Provide the (x, y) coordinate of the cell's center where the given text is located.  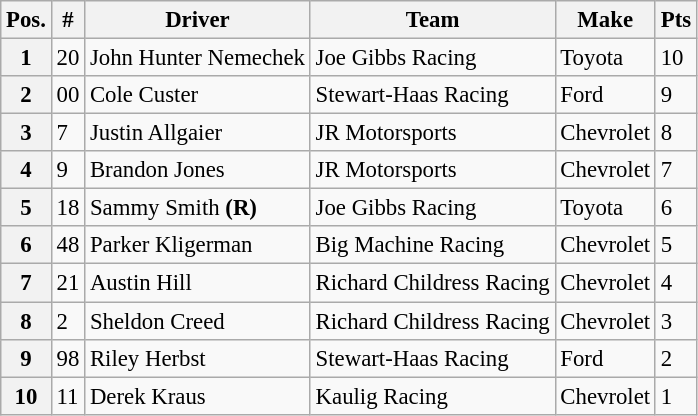
Parker Kligerman (198, 245)
Sheldon Creed (198, 321)
Justin Allgaier (198, 133)
# (68, 20)
Make (605, 20)
Sammy Smith (R) (198, 208)
Austin Hill (198, 283)
48 (68, 245)
Driver (198, 20)
11 (68, 396)
18 (68, 208)
John Hunter Nemechek (198, 58)
21 (68, 283)
Team (432, 20)
Riley Herbst (198, 358)
Cole Custer (198, 95)
20 (68, 58)
00 (68, 95)
Pts (676, 20)
Derek Kraus (198, 396)
Pos. (26, 20)
Brandon Jones (198, 170)
98 (68, 358)
Kaulig Racing (432, 396)
Big Machine Racing (432, 245)
